From the cell containing the given text, extract its center point as (x, y) coordinate. 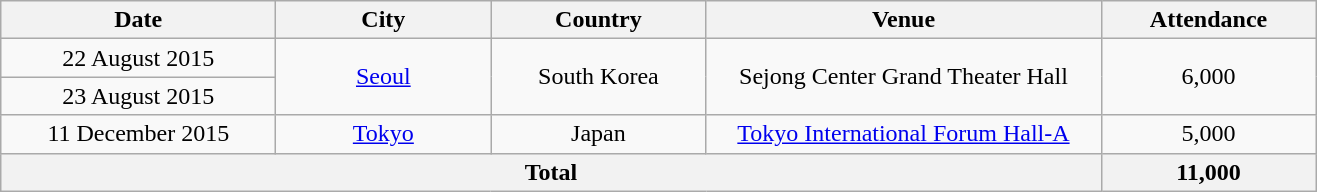
23 August 2015 (138, 96)
Tokyo (384, 134)
Attendance (1208, 20)
11 December 2015 (138, 134)
Sejong Center Grand Theater Hall (904, 77)
Tokyo International Forum Hall-A (904, 134)
5,000 (1208, 134)
City (384, 20)
Date (138, 20)
Total (551, 172)
Venue (904, 20)
6,000 (1208, 77)
22 August 2015 (138, 58)
11,000 (1208, 172)
Seoul (384, 77)
South Korea (598, 77)
Country (598, 20)
Japan (598, 134)
